From the cell containing the given text, extract its center point as (x, y) coordinate. 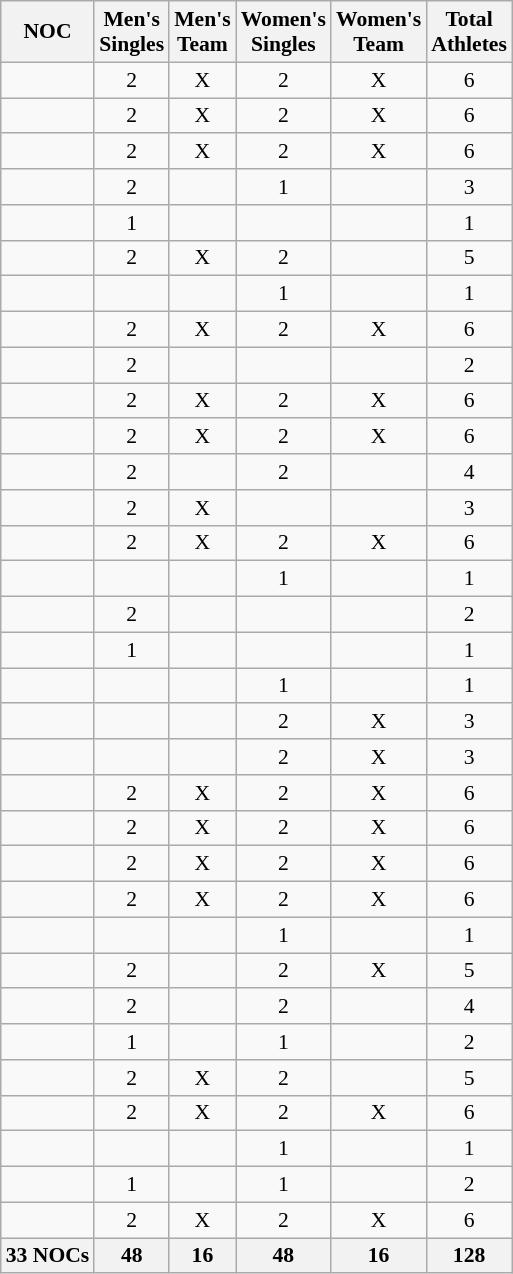
Men'sTeam (202, 32)
33 NOCs (48, 1256)
NOC (48, 32)
Women'sTeam (378, 32)
Women'sSingles (284, 32)
Men'sSingles (132, 32)
TotalAthletes (469, 32)
128 (469, 1256)
